Return the (x, y) coordinate for the center point of the cell that contains the specified text.  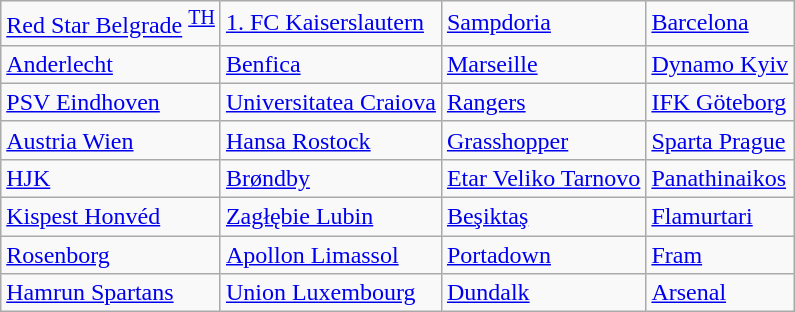
Beşiktaş (543, 217)
Sparta Prague (720, 140)
Austria Wien (111, 140)
Marseille (543, 64)
Arsenal (720, 293)
Sampdoria (543, 24)
Kispest Honvéd (111, 217)
Grasshopper (543, 140)
HJK (111, 178)
Etar Veliko Tarnovo (543, 178)
Benfica (330, 64)
Hamrun Spartans (111, 293)
Dundalk (543, 293)
IFK Göteborg (720, 102)
Flamurtari (720, 217)
Anderlecht (111, 64)
PSV Eindhoven (111, 102)
Rosenborg (111, 255)
Rangers (543, 102)
Union Luxembourg (330, 293)
Universitatea Craiova (330, 102)
Dynamo Kyiv (720, 64)
1. FC Kaiserslautern (330, 24)
Fram (720, 255)
Brøndby (330, 178)
Apollon Limassol (330, 255)
Barcelona (720, 24)
Red Star Belgrade TH (111, 24)
Zagłębie Lubin (330, 217)
Hansa Rostock (330, 140)
Panathinaikos (720, 178)
Portadown (543, 255)
